Search for the cell housing the specified text and yield its (x, y) center coordinate. 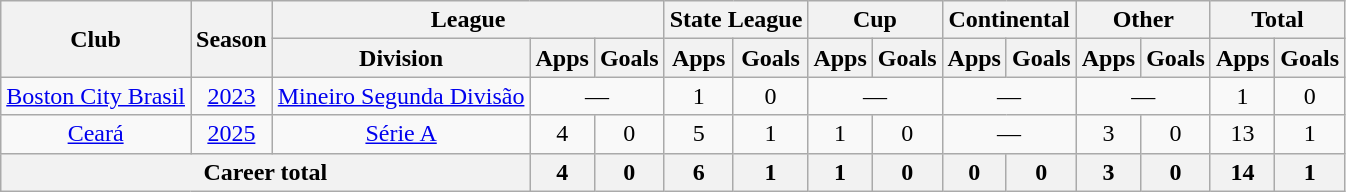
6 (698, 172)
Boston City Brasil (96, 96)
State League (736, 20)
Cup (875, 20)
Season (231, 39)
Career total (266, 172)
5 (698, 134)
14 (1242, 172)
Série A (401, 134)
Ceará (96, 134)
Continental (1009, 20)
2023 (231, 96)
Division (401, 58)
Club (96, 39)
2025 (231, 134)
Other (1143, 20)
13 (1242, 134)
League (468, 20)
Total (1277, 20)
Mineiro Segunda Divisão (401, 96)
